Return (x, y) of the center of cell containing provided text 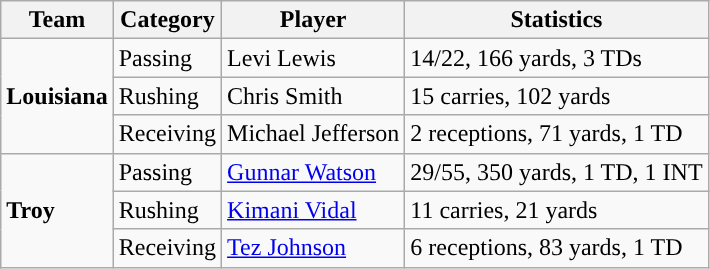
Statistics (556, 20)
Louisiana (57, 96)
Gunnar Watson (314, 172)
2 receptions, 71 yards, 1 TD (556, 134)
Michael Jefferson (314, 134)
Tez Johnson (314, 248)
Category (167, 20)
Levi Lewis (314, 58)
Kimani Vidal (314, 210)
Chris Smith (314, 96)
6 receptions, 83 yards, 1 TD (556, 248)
15 carries, 102 yards (556, 96)
Team (57, 20)
29/55, 350 yards, 1 TD, 1 INT (556, 172)
Player (314, 20)
14/22, 166 yards, 3 TDs (556, 58)
11 carries, 21 yards (556, 210)
Troy (57, 210)
